Pinpoint the cell where the given text exists, returning its [X, Y] midpoint coordinate. 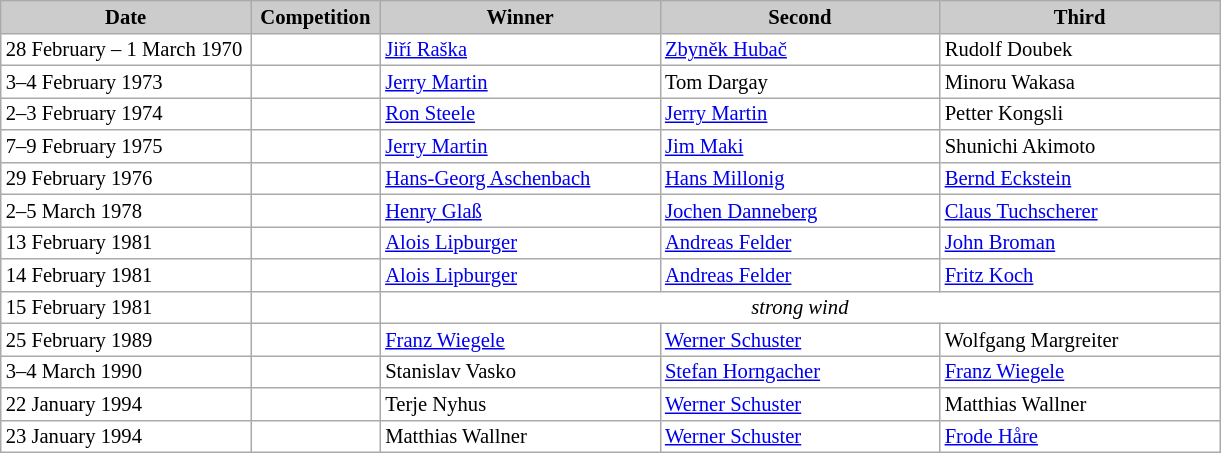
Minoru Wakasa [1080, 81]
Bernd Eckstein [1080, 178]
28 February – 1 March 1970 [126, 49]
John Broman [1080, 242]
29 February 1976 [126, 178]
Henry Glaß [520, 210]
Winner [520, 16]
Terje Nyhus [520, 404]
Jochen Danneberg [800, 210]
22 January 1994 [126, 404]
3–4 February 1973 [126, 81]
Date [126, 16]
15 February 1981 [126, 307]
14 February 1981 [126, 274]
Hans-Georg Aschenbach [520, 178]
Rudolf Doubek [1080, 49]
Frode Håre [1080, 436]
Hans Millonig [800, 178]
25 February 1989 [126, 339]
Jim Maki [800, 146]
Stefan Horngacher [800, 371]
2–5 March 1978 [126, 210]
Fritz Koch [1080, 274]
3–4 March 1990 [126, 371]
Third [1080, 16]
13 February 1981 [126, 242]
Claus Tuchscherer [1080, 210]
Tom Dargay [800, 81]
7–9 February 1975 [126, 146]
Petter Kongsli [1080, 113]
strong wind [800, 307]
Jiří Raška [520, 49]
Competition [315, 16]
2–3 February 1974 [126, 113]
Shunichi Akimoto [1080, 146]
23 January 1994 [126, 436]
Second [800, 16]
Stanislav Vasko [520, 371]
Ron Steele [520, 113]
Wolfgang Margreiter [1080, 339]
Zbyněk Hubač [800, 49]
